Provide the (x, y) coordinate of the cell's center where the given text is located.  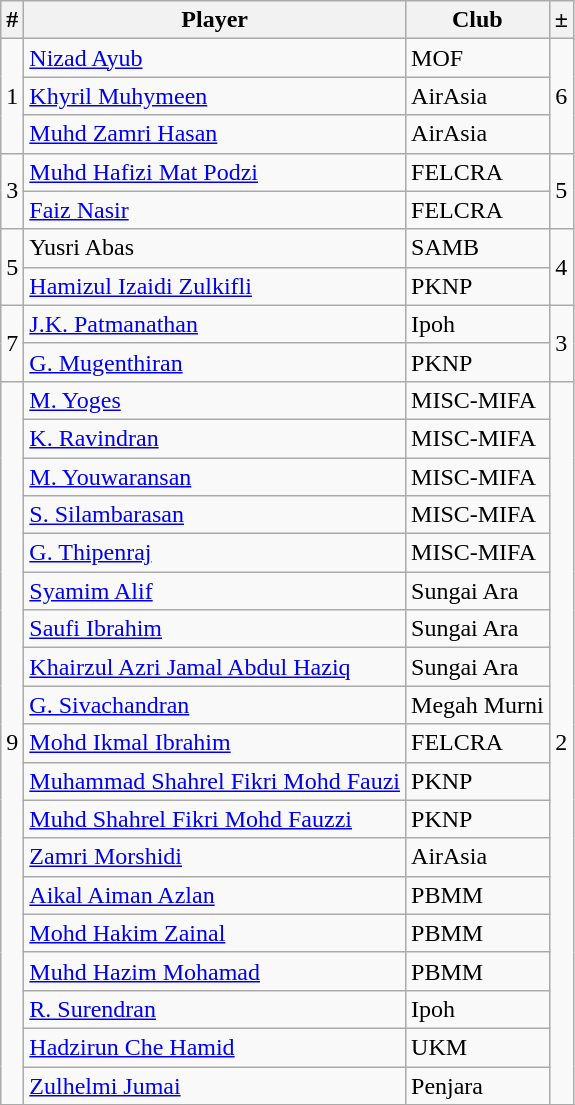
SAMB (478, 248)
# (12, 20)
± (561, 20)
Hadzirun Che Hamid (215, 1047)
4 (561, 267)
Aikal Aiman Azlan (215, 895)
Penjara (478, 1085)
9 (12, 742)
Syamim Alif (215, 591)
M. Yoges (215, 400)
Muhammad Shahrel Fikri Mohd Fauzi (215, 781)
M. Youwaransan (215, 477)
G. Thipenraj (215, 553)
1 (12, 96)
Khyril Muhymeen (215, 96)
Muhd Shahrel Fikri Mohd Fauzzi (215, 819)
2 (561, 742)
G. Sivachandran (215, 705)
Club (478, 20)
Player (215, 20)
Zamri Morshidi (215, 857)
Mohd Ikmal Ibrahim (215, 743)
Saufi Ibrahim (215, 629)
J.K. Patmanathan (215, 324)
6 (561, 96)
Mohd Hakim Zainal (215, 933)
Khairzul Azri Jamal Abdul Haziq (215, 667)
Hamizul Izaidi Zulkifli (215, 286)
G. Mugenthiran (215, 362)
K. Ravindran (215, 438)
Nizad Ayub (215, 58)
Muhd Hafizi Mat Podzi (215, 172)
Muhd Zamri Hasan (215, 134)
7 (12, 343)
R. Surendran (215, 1009)
Faiz Nasir (215, 210)
S. Silambarasan (215, 515)
Yusri Abas (215, 248)
Muhd Hazim Mohamad (215, 971)
Megah Murni (478, 705)
Zulhelmi Jumai (215, 1085)
MOF (478, 58)
UKM (478, 1047)
